Determine the (X, Y) coordinate at the center of the cell enclosing the given text.  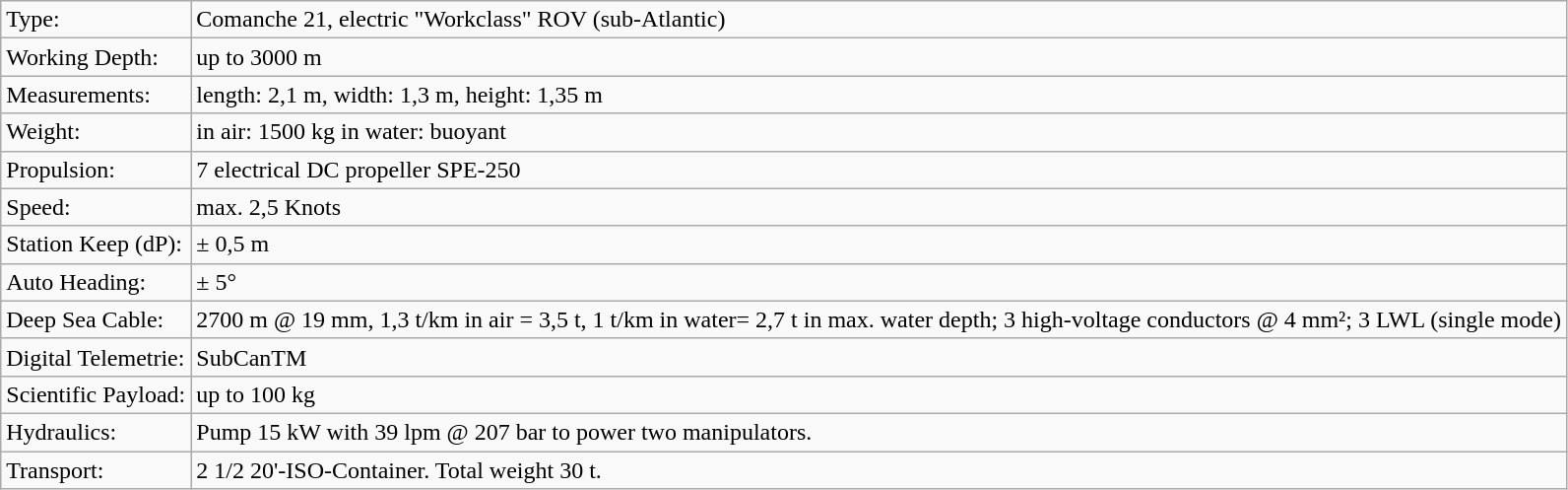
Propulsion: (97, 170)
Deep Sea Cable: (97, 319)
Station Keep (dP): (97, 245)
length: 2,1 m, width: 1,3 m, height: 1,35 m (879, 95)
± 5° (879, 282)
Auto Heading: (97, 282)
up to 3000 m (879, 57)
SubCanTM (879, 357)
Measurements: (97, 95)
Type: (97, 20)
max. 2,5 Knots (879, 207)
Digital Telemetrie: (97, 357)
Speed: (97, 207)
up to 100 kg (879, 394)
Pump 15 kW with 39 lpm @ 207 bar to power two manipulators. (879, 432)
Weight: (97, 132)
2 1/2 20'-ISO-Container. Total weight 30 t. (879, 470)
Working Depth: (97, 57)
7 electrical DC propeller SPE-250 (879, 170)
Scientific Payload: (97, 394)
Transport: (97, 470)
in air: 1500 kg in water: buoyant (879, 132)
± 0,5 m (879, 245)
Hydraulics: (97, 432)
Comanche 21, electric "Workclass" ROV (sub-Atlantic) (879, 20)
2700 m @ 19 mm, 1,3 t/km in air = 3,5 t, 1 t/km in water= 2,7 t in max. water depth; 3 high-voltage conductors @ 4 mm²; 3 LWL (single mode) (879, 319)
